Return [X, Y] of the center of cell containing provided text 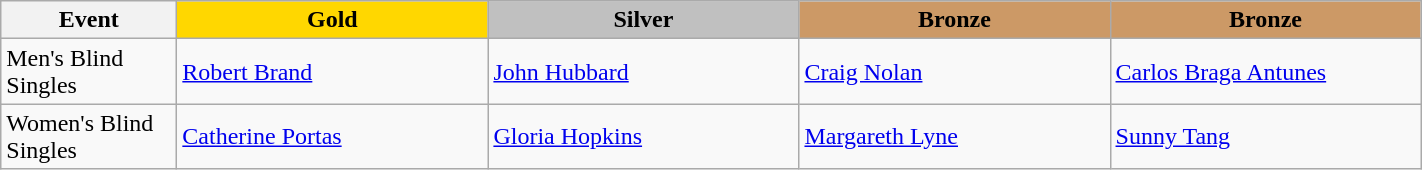
Margareth Lyne [954, 136]
Sunny Tang [1266, 136]
John Hubbard [644, 72]
Silver [644, 20]
Women's Blind Singles [89, 136]
Robert Brand [332, 72]
Carlos Braga Antunes [1266, 72]
Event [89, 20]
Craig Nolan [954, 72]
Catherine Portas [332, 136]
Gloria Hopkins [644, 136]
Men's Blind Singles [89, 72]
Gold [332, 20]
